Determine the [X, Y] coordinate at the center of the cell enclosing the given text.  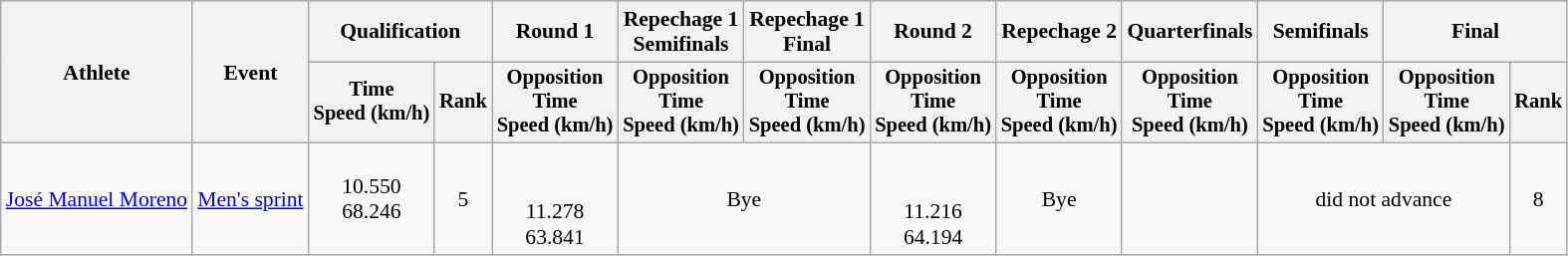
Qualification [400, 32]
TimeSpeed (km/h) [373, 103]
10.55068.246 [373, 199]
Final [1475, 32]
Repechage 1Final [807, 32]
did not advance [1383, 199]
Athlete [97, 72]
11.21664.194 [932, 199]
Round 1 [556, 32]
Round 2 [932, 32]
Quarterfinals [1189, 32]
11.27863.841 [556, 199]
Repechage 1Semifinals [681, 32]
8 [1538, 199]
Event [251, 72]
Repechage 2 [1060, 32]
Semifinals [1321, 32]
José Manuel Moreno [97, 199]
5 [463, 199]
Men's sprint [251, 199]
